Scan for the cell matching the given text and deliver its [x, y] coordinate at center. 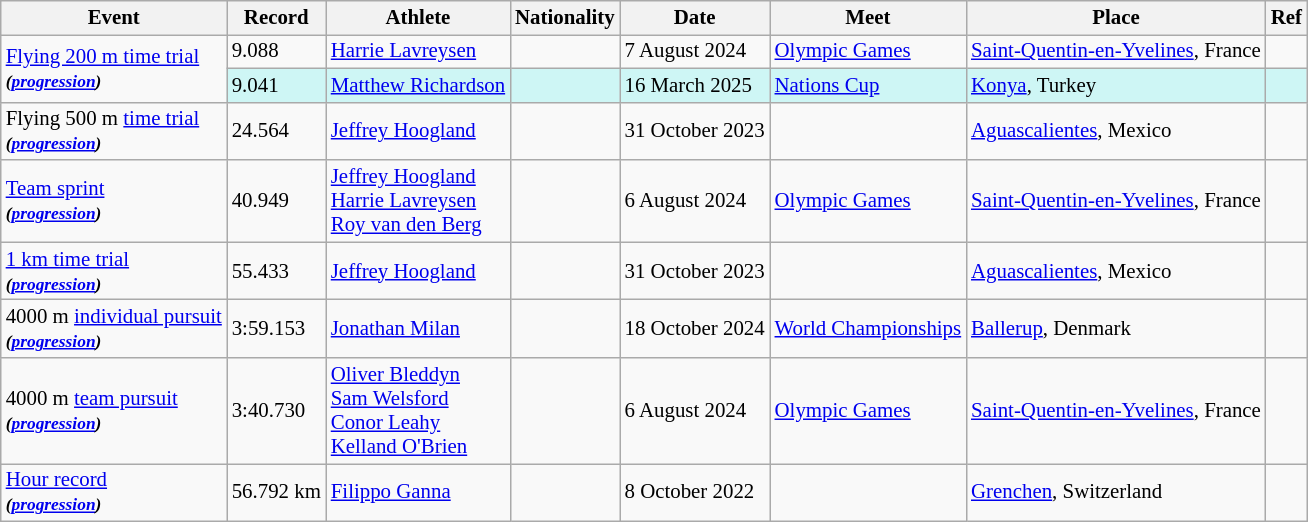
Team sprint(progression) [114, 201]
55.433 [276, 271]
Jeffrey HooglandHarrie LavreysenRoy van den Berg [418, 201]
Event [114, 18]
Ballerup, Denmark [1116, 329]
1 km time trial(progression) [114, 271]
40.949 [276, 201]
Konya, Turkey [1116, 85]
56.792 km [276, 492]
Flying 200 m time trial(progression) [114, 68]
Athlete [418, 18]
Record [276, 18]
9.041 [276, 85]
Hour record(progression) [114, 492]
Ref [1286, 18]
Matthew Richardson [418, 85]
Nations Cup [868, 85]
24.564 [276, 131]
16 March 2025 [695, 85]
Filippo Ganna [418, 492]
Date [695, 18]
3:40.730 [276, 411]
9.088 [276, 51]
Oliver BleddynSam WelsfordConor LeahyKelland O'Brien [418, 411]
Grenchen, Switzerland [1116, 492]
Nationality [565, 18]
Jonathan Milan [418, 329]
4000 m individual pursuit(progression) [114, 329]
Harrie Lavreysen [418, 51]
World Championships [868, 329]
8 October 2022 [695, 492]
3:59.153 [276, 329]
Flying 500 m time trial(progression) [114, 131]
18 October 2024 [695, 329]
Place [1116, 18]
Meet [868, 18]
7 August 2024 [695, 51]
4000 m team pursuit(progression) [114, 411]
